Pinpoint the cell where the given text exists, returning its (x, y) midpoint coordinate. 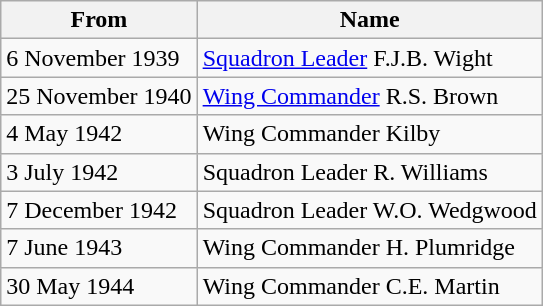
Wing Commander C.E. Martin (370, 286)
25 November 1940 (99, 96)
4 May 1942 (99, 134)
Name (370, 20)
Squadron Leader F.J.B. Wight (370, 58)
Squadron Leader W.O. Wedgwood (370, 210)
7 June 1943 (99, 248)
From (99, 20)
3 July 1942 (99, 172)
7 December 1942 (99, 210)
Squadron Leader R. Williams (370, 172)
Wing Commander R.S. Brown (370, 96)
Wing Commander H. Plumridge (370, 248)
6 November 1939 (99, 58)
30 May 1944 (99, 286)
Wing Commander Kilby (370, 134)
